Output the (X, Y) coordinate of the center of the cell containing the given text.  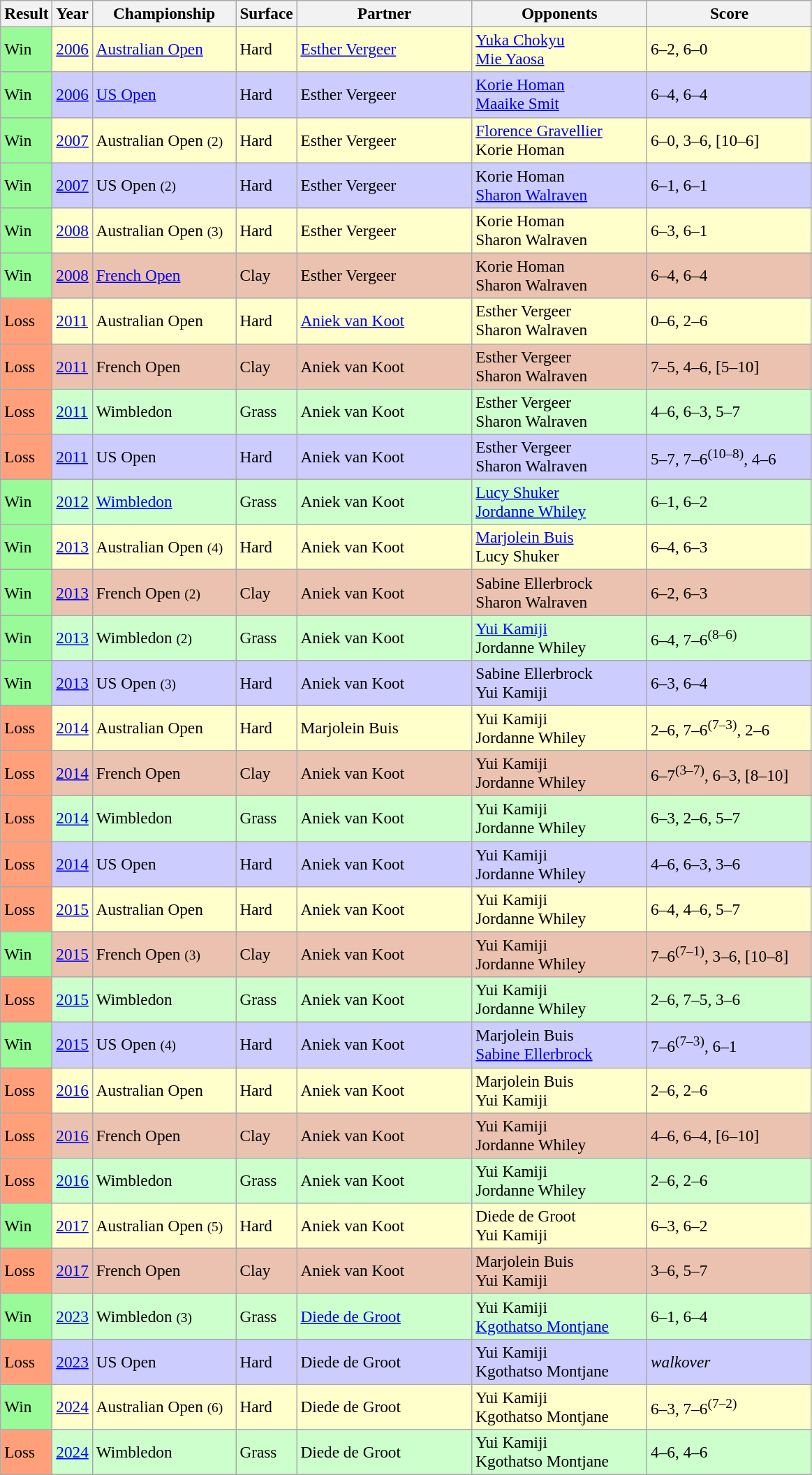
Championship (164, 13)
6–1, 6–4 (730, 1316)
4–6, 4–6 (730, 1451)
Result (27, 13)
7–5, 4–6, [5–10] (730, 366)
7–6(7–3), 6–1 (730, 1045)
Sabine Ellerbrock Yui Kamiji (560, 683)
Australian Open (5) (164, 1225)
6–3, 7–6(7–2) (730, 1407)
2–6, 7–5, 3–6 (730, 999)
0–6, 2–6 (730, 321)
Marjolein Buis (384, 728)
6–1, 6–1 (730, 184)
6–0, 3–6, [10–6] (730, 140)
Yuka Chokyu Mie Yaosa (560, 49)
Australian Open (4) (164, 548)
Score (730, 13)
Diede de Groot Yui Kamiji (560, 1225)
walkover (730, 1362)
6–1, 6–2 (730, 501)
6–4, 7–6(8–6) (730, 637)
6–7(3–7), 6–3, [8–10] (730, 774)
6–2, 6–3 (730, 592)
3–6, 5–7 (730, 1271)
French Open (2) (164, 592)
Wimbledon (3) (164, 1316)
6–3, 6–2 (730, 1225)
5–7, 7–6(10–8), 4–6 (730, 457)
Australian Open (6) (164, 1407)
6–2, 6–0 (730, 49)
Opponents (560, 13)
4–6, 6–3, 5–7 (730, 411)
6–3, 6–1 (730, 230)
Partner (384, 13)
2012 (73, 501)
7–6(7–1), 3–6, [10–8] (730, 954)
6–3, 2–6, 5–7 (730, 819)
US Open (3) (164, 683)
Marjolein Buis Lucy Shuker (560, 548)
6–4, 4–6, 5–7 (730, 909)
Australian Open (3) (164, 230)
US Open (4) (164, 1045)
Sabine Ellerbrock Sharon Walraven (560, 592)
Lucy Shuker Jordanne Whiley (560, 501)
2–6, 7–6(7–3), 2–6 (730, 728)
Wimbledon (2) (164, 637)
6–4, 6–3 (730, 548)
Year (73, 13)
6–3, 6–4 (730, 683)
Florence Gravellier Korie Homan (560, 140)
French Open (3) (164, 954)
4–6, 6–4, [6–10] (730, 1136)
US Open (2) (164, 184)
Australian Open (2) (164, 140)
4–6, 6–3, 3–6 (730, 863)
Surface (267, 13)
Marjolein Buis Sabine Ellerbrock (560, 1045)
Korie Homan Maaike Smit (560, 95)
